Output the (x, y) coordinate of the center of the cell containing the given text.  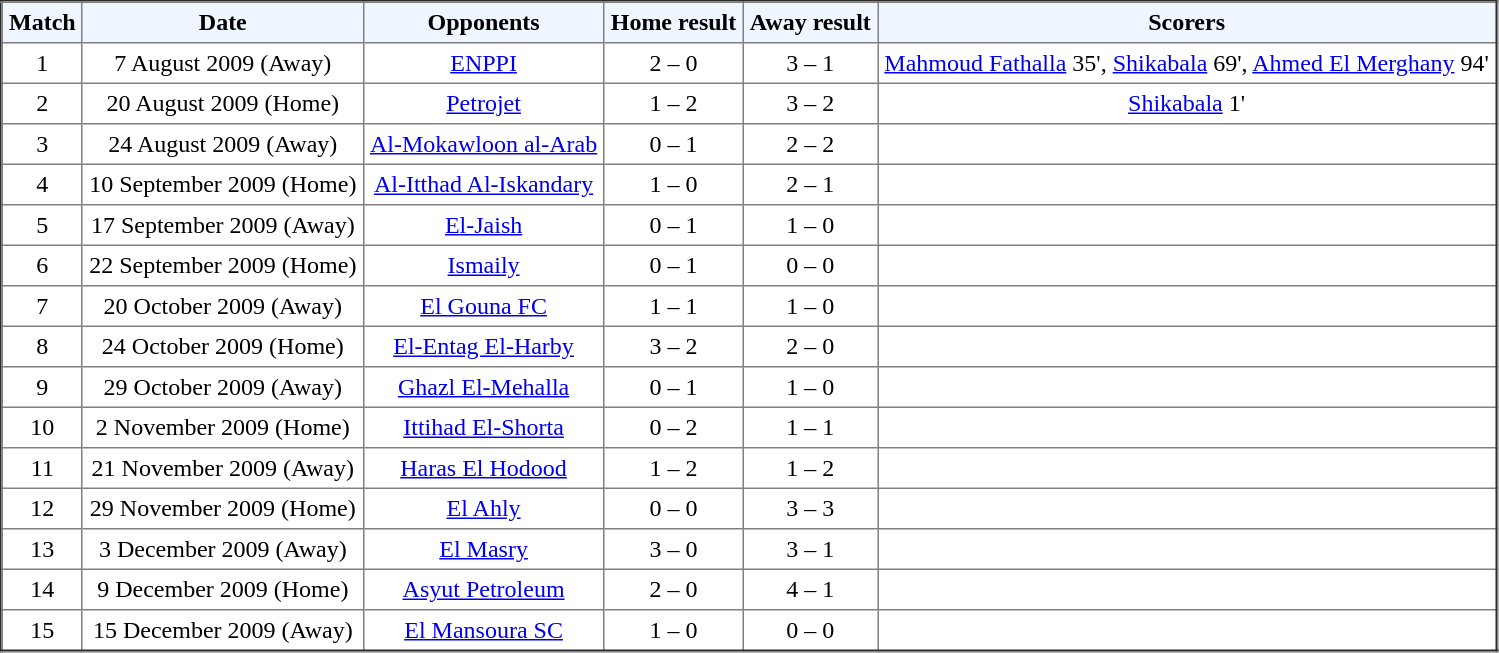
4 – 1 (810, 589)
3 December 2009 (Away) (222, 549)
13 (42, 549)
Petrojet (484, 103)
El Masry (484, 549)
22 September 2009 (Home) (222, 265)
Ismaily (484, 265)
24 October 2009 (Home) (222, 346)
24 August 2009 (Away) (222, 144)
2 – 1 (810, 184)
15 (42, 630)
Haras El Hodood (484, 468)
21 November 2009 (Away) (222, 468)
Ghazl El-Mehalla (484, 387)
El-Entag El-Harby (484, 346)
8 (42, 346)
Al-Mokawloon al-Arab (484, 144)
1 (42, 63)
0 – 2 (674, 427)
3 (42, 144)
9 (42, 387)
2 – 2 (810, 144)
2 November 2009 (Home) (222, 427)
Mahmoud Fathalla 35', Shikabala 69', Ahmed El Merghany 94' (1188, 63)
7 (42, 306)
Al-Itthad Al-Iskandary (484, 184)
Ittihad El-Shorta (484, 427)
2 (42, 103)
3 – 0 (674, 549)
6 (42, 265)
20 October 2009 (Away) (222, 306)
11 (42, 468)
ENPPI (484, 63)
10 (42, 427)
Scorers (1188, 22)
20 August 2009 (Home) (222, 103)
10 September 2009 (Home) (222, 184)
14 (42, 589)
15 December 2009 (Away) (222, 630)
Match (42, 22)
4 (42, 184)
12 (42, 508)
7 August 2009 (Away) (222, 63)
Shikabala 1' (1188, 103)
Date (222, 22)
17 September 2009 (Away) (222, 225)
Asyut Petroleum (484, 589)
Away result (810, 22)
El Gouna FC (484, 306)
29 October 2009 (Away) (222, 387)
29 November 2009 (Home) (222, 508)
El Mansoura SC (484, 630)
Opponents (484, 22)
5 (42, 225)
Home result (674, 22)
El-Jaish (484, 225)
9 December 2009 (Home) (222, 589)
3 – 3 (810, 508)
El Ahly (484, 508)
